Provide the (X, Y) coordinate of the cell's center where the given text is located.  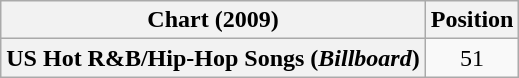
51 (472, 58)
Position (472, 20)
US Hot R&B/Hip-Hop Songs (Billboard) (213, 58)
Chart (2009) (213, 20)
